Detect which cell encompasses the target text, then output its [x, y] center coordinate. 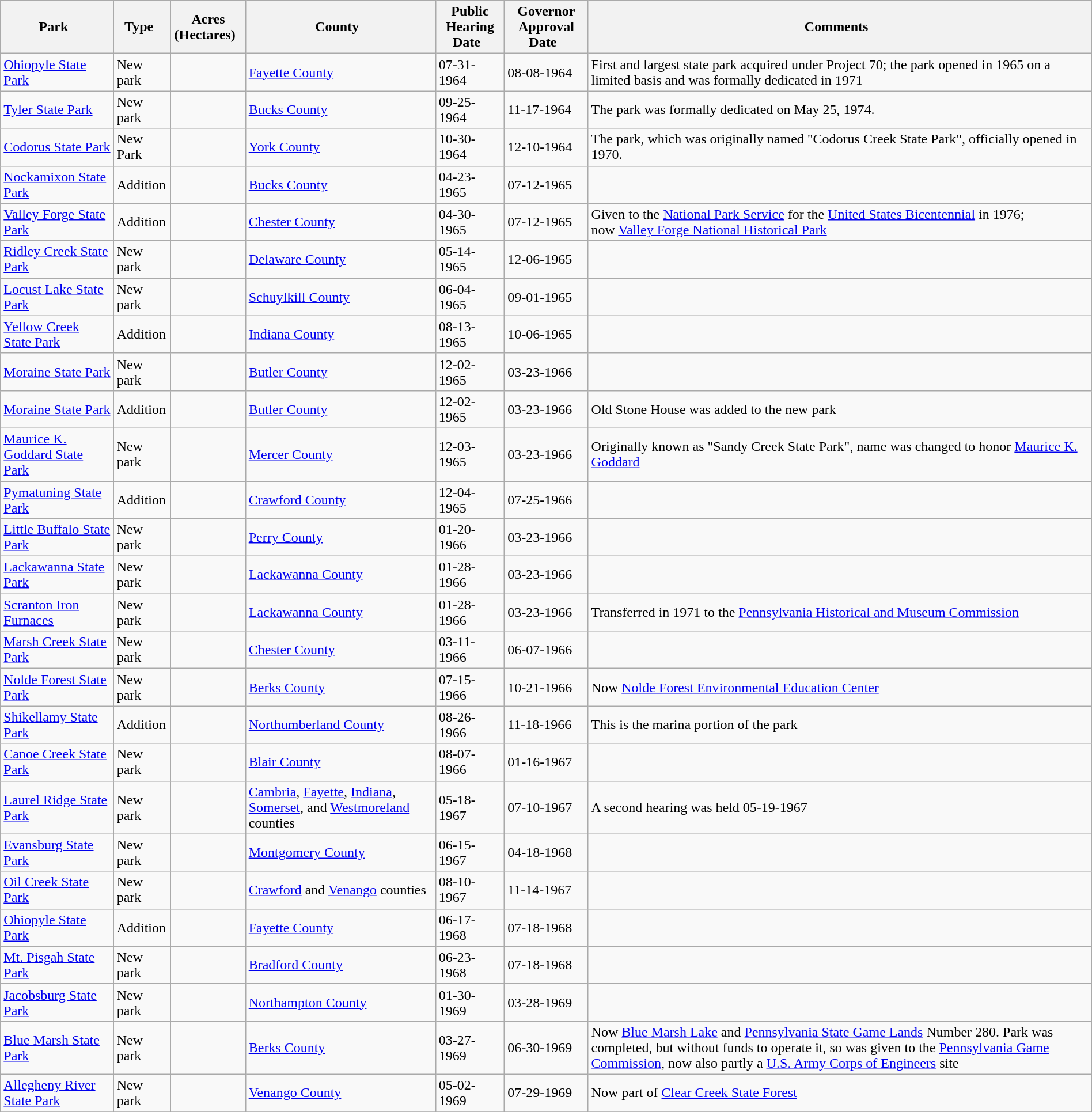
Venango County [340, 1093]
Crawford and Venango counties [340, 890]
06-17-1968 [470, 927]
08-10-1967 [470, 890]
12-04-1965 [470, 500]
05-14-1965 [470, 259]
Codorus State Park [57, 147]
Now Nolde Forest Environmental Education Center [840, 688]
04-30-1965 [470, 222]
04-23-1965 [470, 184]
08-08-1964 [546, 73]
This is the marina portion of the park [840, 724]
Schuylkill County [340, 297]
09-25-1964 [470, 109]
Blair County [340, 762]
Bradford County [340, 965]
Transferred in 1971 to the Pennsylvania Historical and Museum Commission [840, 613]
Perry County [340, 538]
Northampton County [340, 1002]
Delaware County [340, 259]
07-15-1966 [470, 688]
Yellow Creek State Park [57, 334]
Governor Approval Date [546, 27]
Oil Creek State Park [57, 890]
Valley Forge State Park [57, 222]
06-30-1969 [546, 1048]
Locust Lake State Park [57, 297]
07-29-1969 [546, 1093]
County [340, 27]
Blue Marsh State Park [57, 1048]
Pymatuning State Park [57, 500]
06-23-1968 [470, 965]
07-25-1966 [546, 500]
11-17-1964 [546, 109]
03-27-1969 [470, 1048]
Tyler State Park [57, 109]
10-21-1966 [546, 688]
Laurel Ridge State Park [57, 807]
01-30-1969 [470, 1002]
Ridley Creek State Park [57, 259]
Mt. Pisgah State Park [57, 965]
06-07-1966 [546, 650]
Little Buffalo State Park [57, 538]
06-04-1965 [470, 297]
08-13-1965 [470, 334]
03-11-1966 [470, 650]
Shikellamy State Park [57, 724]
Indiana County [340, 334]
05-02-1969 [470, 1093]
Now part of Clear Creek State Forest [840, 1093]
01-20-1966 [470, 538]
12-10-1964 [546, 147]
Type [142, 27]
Old Stone House was added to the new park [840, 409]
Nolde Forest State Park [57, 688]
Northumberland County [340, 724]
Maurice K. Goddard State Park [57, 454]
Crawford County [340, 500]
The park, which was originally named "Codorus Creek State Park", officially opened in 1970. [840, 147]
11-14-1967 [546, 890]
Evansburg State Park [57, 852]
08-26-1966 [470, 724]
Jacobsburg State Park [57, 1002]
The park was formally dedicated on May 25, 1974. [840, 109]
10-06-1965 [546, 334]
08-07-1966 [470, 762]
01-16-1967 [546, 762]
12-06-1965 [546, 259]
07-31-1964 [470, 73]
Comments [840, 27]
Acres (Hectares) [208, 27]
06-15-1967 [470, 852]
05-18-1967 [470, 807]
Marsh Creek State Park [57, 650]
09-01-1965 [546, 297]
Nockamixon State Park [57, 184]
Montgomery County [340, 852]
First and largest state park acquired under Project 70; the park opened in 1965 on a limited basis and was formally dedicated in 1971 [840, 73]
Originally known as "Sandy Creek State Park", name was changed to honor Maurice K. Goddard [840, 454]
07-10-1967 [546, 807]
11-18-1966 [546, 724]
Cambria, Fayette, Indiana, Somerset, and Westmoreland counties [340, 807]
New Park [142, 147]
Mercer County [340, 454]
03-28-1969 [546, 1002]
York County [340, 147]
Allegheny River State Park [57, 1093]
A second hearing was held 05-19-1967 [840, 807]
10-30-1964 [470, 147]
Lackawanna State Park [57, 575]
04-18-1968 [546, 852]
Given to the National Park Service for the United States Bicentennial in 1976; now Valley Forge National Historical Park [840, 222]
Park [57, 27]
Public Hearing Date [470, 27]
12-03-1965 [470, 454]
Canoe Creek State Park [57, 762]
Scranton Iron Furnaces [57, 613]
